From the cell containing the given text, extract its center point as (x, y) coordinate. 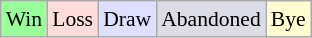
Draw (127, 19)
Loss (72, 19)
Win (24, 19)
Abandoned (211, 19)
Bye (288, 19)
